Find where the given text appears and provide that cell's center as (x, y) coordinate. 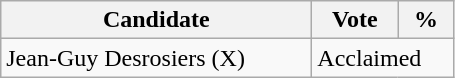
Acclaimed (383, 58)
% (426, 20)
Jean-Guy Desrosiers (X) (156, 58)
Vote (355, 20)
Candidate (156, 20)
